Find where the given text appears and provide that cell's center as (x, y) coordinate. 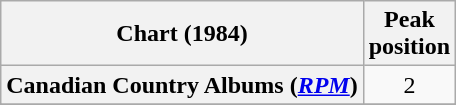
Chart (1984) (182, 34)
Canadian Country Albums (RPM) (182, 85)
Peak position (409, 34)
2 (409, 85)
